Search for the cell housing the specified text and yield its (X, Y) center coordinate. 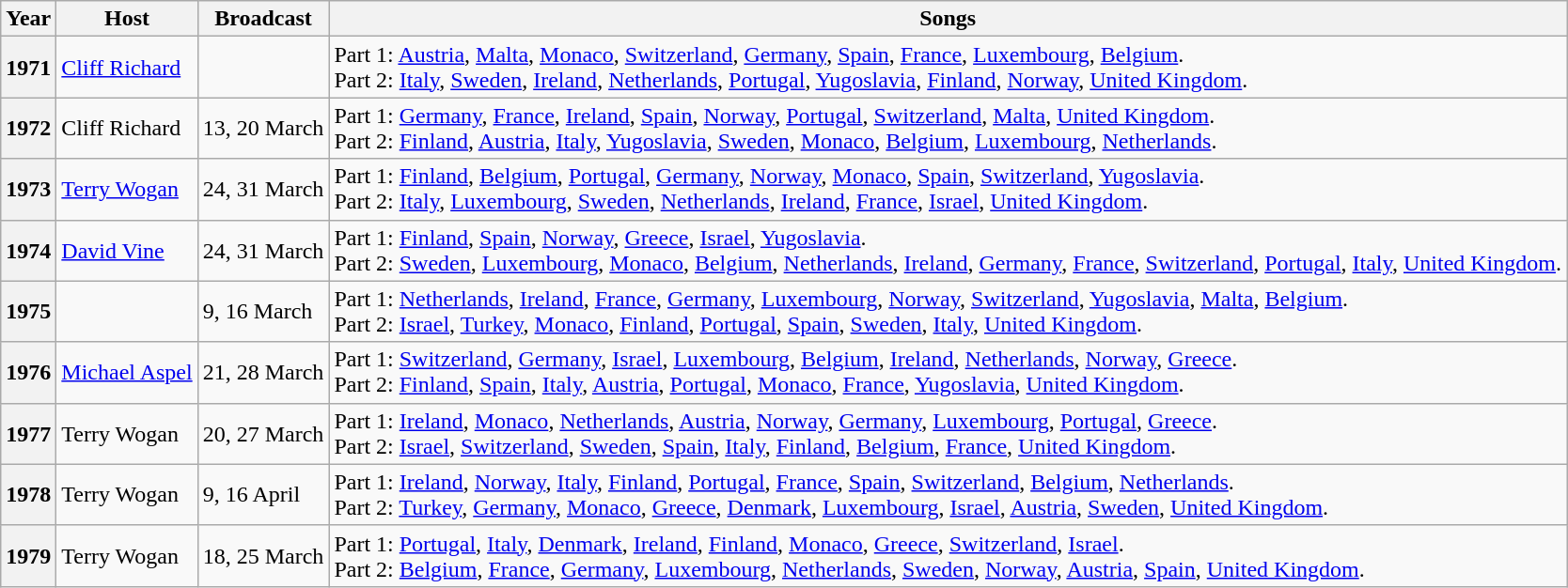
1971 (28, 68)
1977 (28, 434)
1978 (28, 494)
1974 (28, 250)
1972 (28, 128)
Year (28, 19)
1976 (28, 372)
Songs (948, 19)
20, 27 March (263, 434)
1979 (28, 556)
9, 16 April (263, 494)
13, 20 March (263, 128)
Michael Aspel (127, 372)
18, 25 March (263, 556)
21, 28 March (263, 372)
1975 (28, 312)
9, 16 March (263, 312)
Broadcast (263, 19)
Host (127, 19)
David Vine (127, 250)
1973 (28, 190)
